Extract the (x, y) coordinate from the center of the cell holding the provided text.  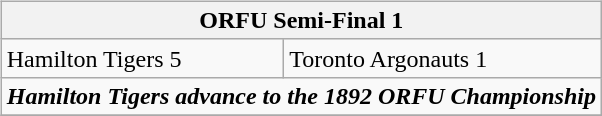
Hamilton Tigers 5 (142, 58)
ORFU Semi-Final 1 (301, 20)
Hamilton Tigers advance to the 1892 ORFU Championship (301, 96)
Toronto Argonauts 1 (443, 58)
